Search for the cell housing the specified text and yield its [x, y] center coordinate. 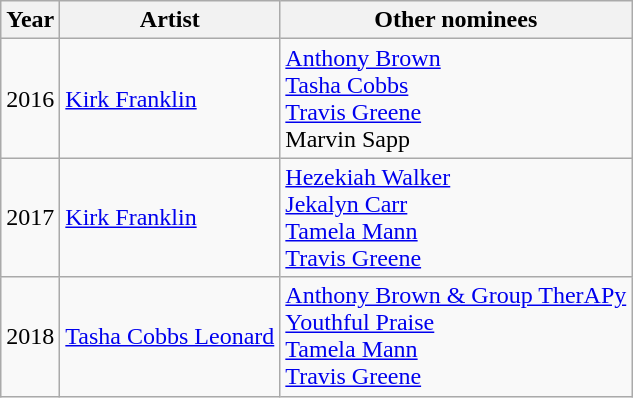
Tasha Cobbs Leonard [170, 336]
2016 [30, 98]
Year [30, 20]
2017 [30, 218]
Other nominees [456, 20]
Artist [170, 20]
Anthony BrownTasha CobbsTravis GreeneMarvin Sapp [456, 98]
Hezekiah WalkerJekalyn CarrTamela MannTravis Greene [456, 218]
Anthony Brown & Group TherAPyYouthful PraiseTamela MannTravis Greene [456, 336]
2018 [30, 336]
